Determine the [x, y] coordinate at the center of the cell enclosing the given text.  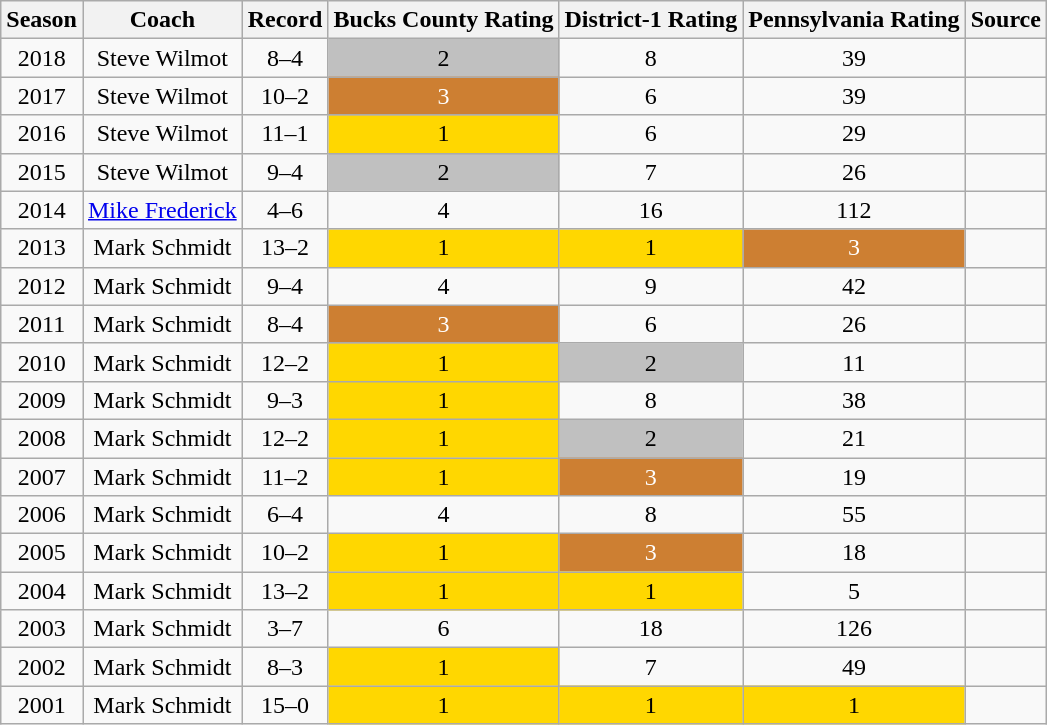
Mike Frederick [162, 210]
2001 [42, 705]
District-1 Rating [651, 20]
2005 [42, 553]
Pennsylvania Rating [854, 20]
2007 [42, 477]
4–6 [285, 210]
112 [854, 210]
8–3 [285, 667]
2011 [42, 324]
5 [854, 591]
126 [854, 629]
29 [854, 134]
Bucks County Rating [444, 20]
15–0 [285, 705]
2003 [42, 629]
11 [854, 362]
2009 [42, 400]
2006 [42, 515]
2014 [42, 210]
2010 [42, 362]
42 [854, 286]
3–7 [285, 629]
16 [651, 210]
2013 [42, 248]
9 [651, 286]
Source [1006, 20]
49 [854, 667]
55 [854, 515]
2015 [42, 172]
11–1 [285, 134]
2016 [42, 134]
9–3 [285, 400]
2004 [42, 591]
2008 [42, 438]
19 [854, 477]
Coach [162, 20]
2017 [42, 96]
2012 [42, 286]
6–4 [285, 515]
Record [285, 20]
21 [854, 438]
38 [854, 400]
11–2 [285, 477]
Season [42, 20]
2002 [42, 667]
2018 [42, 58]
